Capture the cell that displays the provided text and extract its [X, Y] central coordinate. 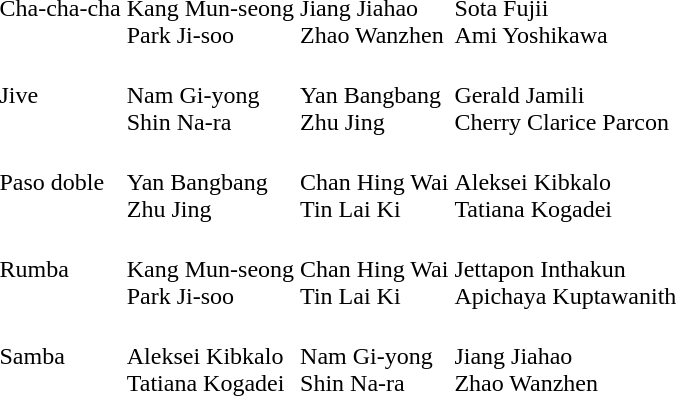
Kang Mun-seongPark Ji-soo [210, 269]
Nam Gi-yongShin Na-ra [210, 95]
